Identify which cell holds the provided text, then report its (X, Y) central coordinate. 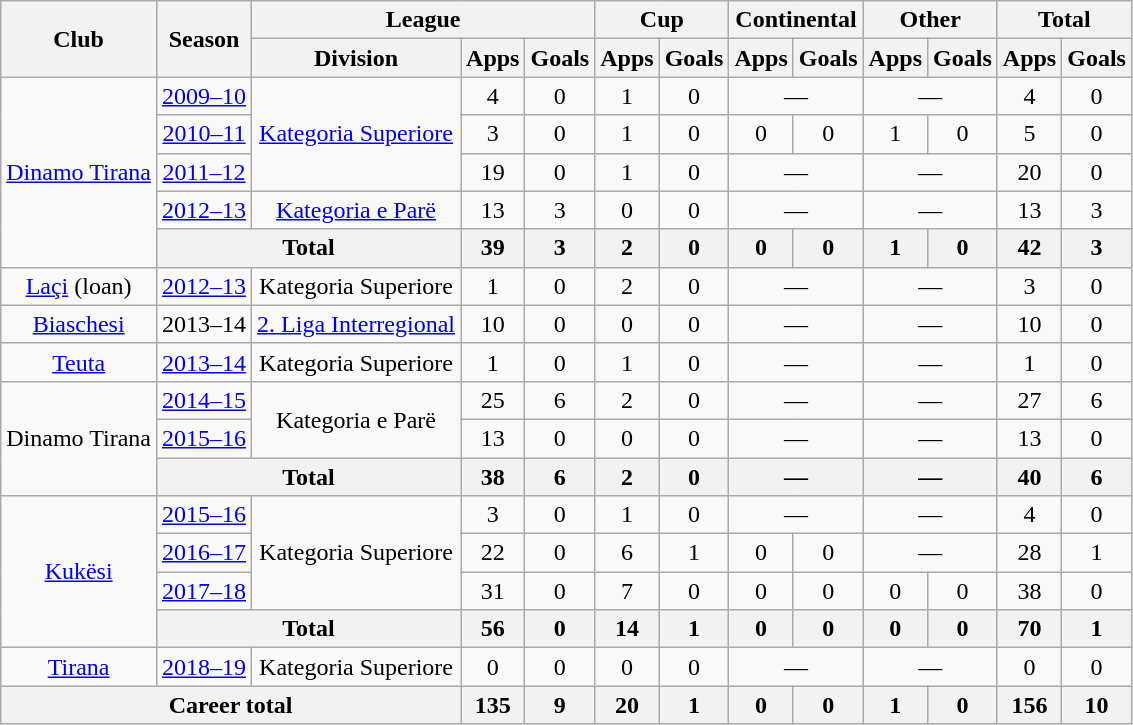
22 (493, 553)
7 (627, 591)
42 (1029, 248)
2011–12 (204, 172)
27 (1029, 400)
5 (1029, 134)
9 (560, 705)
28 (1029, 553)
Division (356, 58)
Career total (231, 705)
2016–17 (204, 553)
Club (79, 39)
56 (493, 629)
Biaschesi (79, 324)
135 (493, 705)
14 (627, 629)
2009–10 (204, 96)
Season (204, 39)
Continental (796, 20)
2014–15 (204, 400)
2018–19 (204, 667)
Cup (662, 20)
Kukësi (79, 572)
League (424, 20)
Tirana (79, 667)
39 (493, 248)
70 (1029, 629)
2. Liga Interregional (356, 324)
2017–18 (204, 591)
2010–11 (204, 134)
Other (930, 20)
Teuta (79, 362)
25 (493, 400)
19 (493, 172)
31 (493, 591)
Laçi (loan) (79, 286)
40 (1029, 477)
156 (1029, 705)
